Search for the cell housing the specified text and yield its (X, Y) center coordinate. 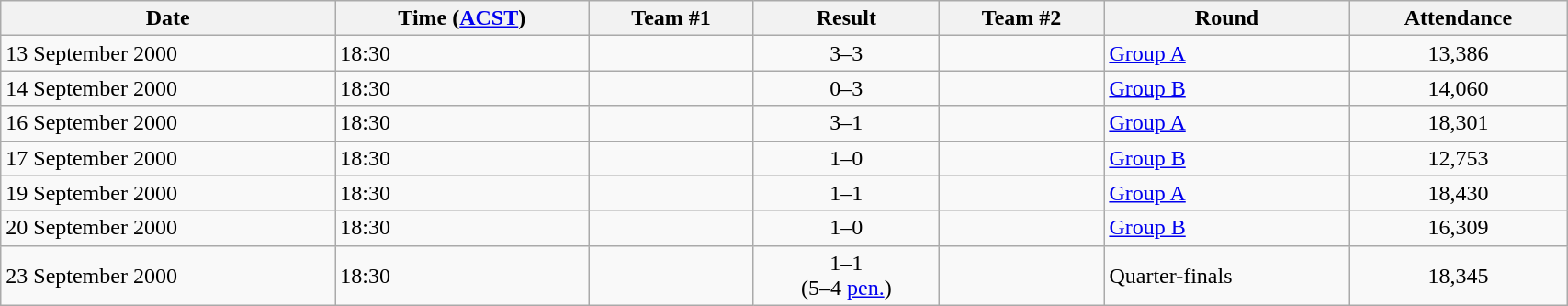
Date (168, 18)
1–1 (846, 193)
Time (ACST) (462, 18)
Team #2 (1021, 18)
18,430 (1458, 193)
Round (1227, 18)
Result (846, 18)
3–3 (846, 53)
18,345 (1458, 276)
16,309 (1458, 228)
0–3 (846, 88)
1–1(5–4 pen.) (846, 276)
18,301 (1458, 123)
Attendance (1458, 18)
12,753 (1458, 158)
16 September 2000 (168, 123)
3–1 (846, 123)
19 September 2000 (168, 193)
Quarter-finals (1227, 276)
13,386 (1458, 53)
13 September 2000 (168, 53)
17 September 2000 (168, 158)
20 September 2000 (168, 228)
14 September 2000 (168, 88)
23 September 2000 (168, 276)
Team #1 (671, 18)
14,060 (1458, 88)
